Capture the cell that displays the provided text and extract its [x, y] central coordinate. 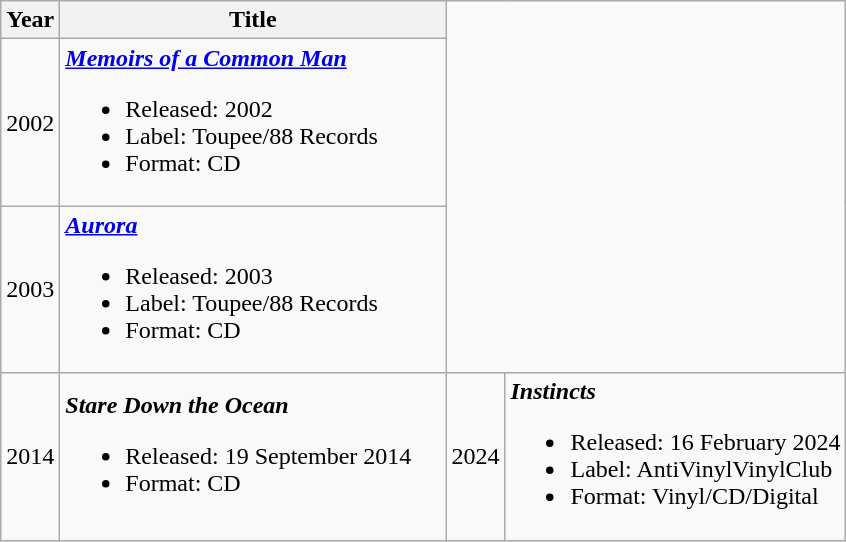
2024 [476, 456]
2003 [30, 290]
InstinctsReleased: 16 February 2024Label: AntiVinylVinylClubFormat: Vinyl/CD/Digital [676, 456]
Memoirs of a Common ManReleased: 2002Label: Toupee/88 RecordsFormat: CD [253, 122]
Year [30, 20]
Title [253, 20]
2002 [30, 122]
2014 [30, 456]
AuroraReleased: 2003Label: Toupee/88 RecordsFormat: CD [253, 290]
Stare Down the OceanReleased: 19 September 2014Format: CD [253, 456]
